Pinpoint the cell where the given text exists, returning its (x, y) midpoint coordinate. 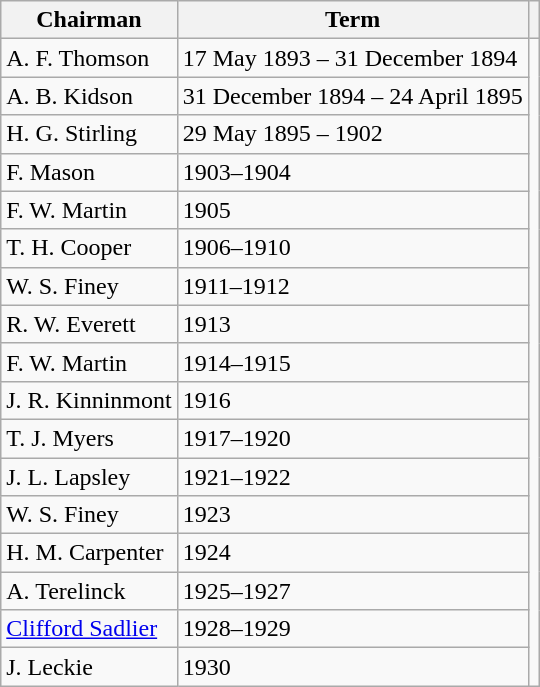
1924 (352, 553)
1925–1927 (352, 591)
1917–1920 (352, 438)
A. F. Thomson (89, 58)
31 December 1894 – 24 April 1895 (352, 96)
1930 (352, 667)
Clifford Sadlier (89, 629)
H. M. Carpenter (89, 553)
R. W. Everett (89, 324)
J. Leckie (89, 667)
1921–1922 (352, 477)
Term (352, 20)
T. H. Cooper (89, 248)
Chairman (89, 20)
17 May 1893 – 31 December 1894 (352, 58)
1913 (352, 324)
29 May 1895 – 1902 (352, 134)
1914–1915 (352, 362)
1906–1910 (352, 248)
J. L. Lapsley (89, 477)
H. G. Stirling (89, 134)
A. B. Kidson (89, 96)
1911–1912 (352, 286)
1905 (352, 210)
1928–1929 (352, 629)
A. Terelinck (89, 591)
1916 (352, 400)
T. J. Myers (89, 438)
F. Mason (89, 172)
1923 (352, 515)
1903–1904 (352, 172)
J. R. Kinninmont (89, 400)
